From the cell containing the given text, extract its center point as [X, Y] coordinate. 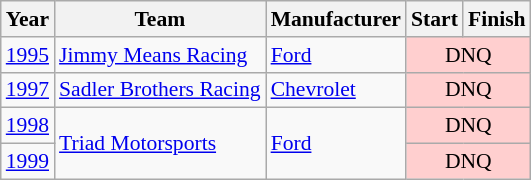
Chevrolet [336, 90]
Finish [497, 19]
Team [160, 19]
Sadler Brothers Racing [160, 90]
1995 [28, 55]
Start [434, 19]
Triad Motorsports [160, 144]
1999 [28, 162]
1998 [28, 126]
Jimmy Means Racing [160, 55]
1997 [28, 90]
Year [28, 19]
Manufacturer [336, 19]
